Extract the (X, Y) coordinate from the center of the cell holding the provided text.  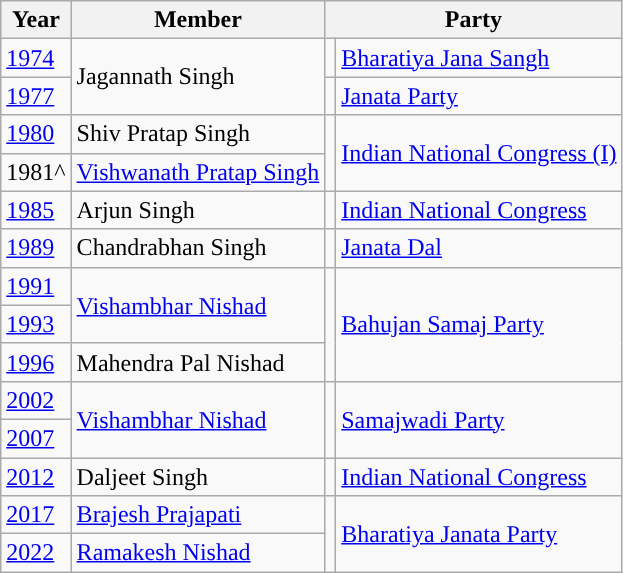
Indian National Congress (I) (479, 153)
2022 (36, 553)
Bharatiya Jana Sangh (479, 58)
1991 (36, 286)
Jagannath Singh (198, 77)
Janata Party (479, 96)
Daljeet Singh (198, 477)
1981^ (36, 172)
Ramakesh Nishad (198, 553)
1985 (36, 210)
Bharatiya Janata Party (479, 534)
2002 (36, 400)
Bahujan Samaj Party (479, 324)
Year (36, 20)
2007 (36, 438)
Arjun Singh (198, 210)
Member (198, 20)
1977 (36, 96)
Party (474, 20)
1980 (36, 134)
Chandrabhan Singh (198, 248)
Vishwanath Pratap Singh (198, 172)
1974 (36, 58)
Samajwadi Party (479, 419)
Brajesh Prajapati (198, 515)
2012 (36, 477)
1989 (36, 248)
Janata Dal (479, 248)
1993 (36, 324)
Mahendra Pal Nishad (198, 362)
2017 (36, 515)
Shiv Pratap Singh (198, 134)
1996 (36, 362)
